Search for the cell housing the specified text and yield its [x, y] center coordinate. 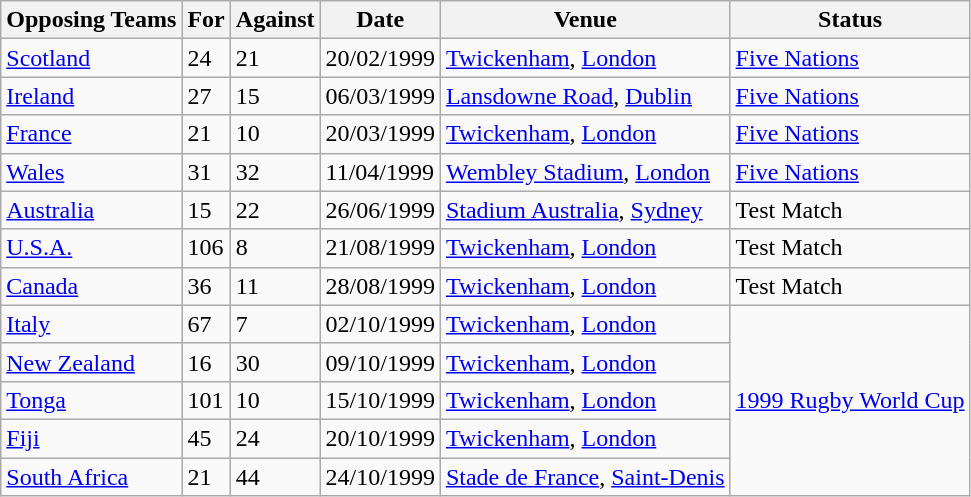
1999 Rugby World Cup [850, 400]
Wembley Stadium, London [585, 172]
31 [206, 172]
09/10/1999 [380, 362]
Ireland [92, 96]
Venue [585, 20]
South Africa [92, 477]
27 [206, 96]
Wales [92, 172]
11/04/1999 [380, 172]
Date [380, 20]
101 [206, 400]
France [92, 134]
Italy [92, 324]
44 [275, 477]
106 [206, 248]
New Zealand [92, 362]
21/08/1999 [380, 248]
For [206, 20]
U.S.A. [92, 248]
45 [206, 438]
Against [275, 20]
15/10/1999 [380, 400]
30 [275, 362]
Scotland [92, 58]
Lansdowne Road, Dublin [585, 96]
67 [206, 324]
Stade de France, Saint-Denis [585, 477]
Stadium Australia, Sydney [585, 210]
32 [275, 172]
Opposing Teams [92, 20]
28/08/1999 [380, 286]
Australia [92, 210]
Status [850, 20]
22 [275, 210]
11 [275, 286]
20/02/1999 [380, 58]
8 [275, 248]
26/06/1999 [380, 210]
7 [275, 324]
02/10/1999 [380, 324]
20/03/1999 [380, 134]
Tonga [92, 400]
06/03/1999 [380, 96]
20/10/1999 [380, 438]
Fiji [92, 438]
24/10/1999 [380, 477]
36 [206, 286]
Canada [92, 286]
16 [206, 362]
